Find where the given text appears and provide that cell's center as [X, Y] coordinate. 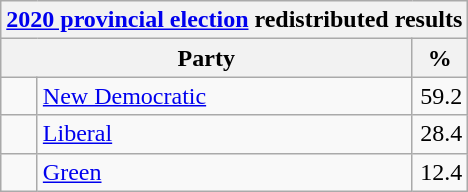
Green [224, 172]
New Democratic [224, 96]
12.4 [440, 172]
% [440, 58]
28.4 [440, 134]
59.2 [440, 96]
2020 provincial election redistributed results [234, 20]
Party [206, 58]
Liberal [224, 134]
